Locate the cell with the specified text and output its [x, y] center coordinate. 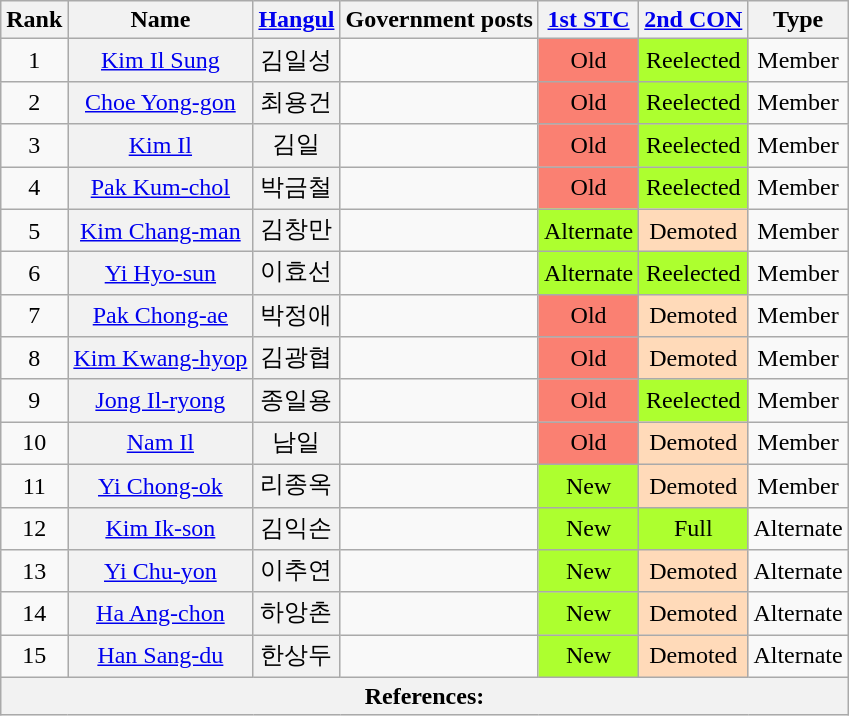
2 [34, 102]
3 [34, 146]
Name [160, 20]
8 [34, 358]
Jong Il-ryong [160, 400]
1st STC [588, 20]
박금철 [296, 188]
Pak Chong-ae [160, 316]
Pak Kum-chol [160, 188]
이추연 [296, 572]
김일 [296, 146]
1 [34, 60]
7 [34, 316]
이효선 [296, 274]
Government posts [439, 20]
6 [34, 274]
Nam Il [160, 444]
Kim Chang-man [160, 230]
References: [424, 696]
하앙촌 [296, 614]
Kim Il [160, 146]
15 [34, 656]
김익손 [296, 528]
김창만 [296, 230]
Type [798, 20]
Kim Ik-son [160, 528]
Yi Chong-ok [160, 486]
종일용 [296, 400]
Ha Ang-chon [160, 614]
4 [34, 188]
Yi Chu-yon [160, 572]
13 [34, 572]
Full [694, 528]
최용건 [296, 102]
Choe Yong-gon [160, 102]
Rank [34, 20]
Kim Il Sung [160, 60]
김광협 [296, 358]
5 [34, 230]
11 [34, 486]
9 [34, 400]
리종옥 [296, 486]
Kim Kwang-hyop [160, 358]
남일 [296, 444]
Han Sang-du [160, 656]
박정애 [296, 316]
Yi Hyo-sun [160, 274]
14 [34, 614]
Hangul [296, 20]
한상두 [296, 656]
10 [34, 444]
12 [34, 528]
2nd CON [694, 20]
김일성 [296, 60]
